Output the [X, Y] coordinate of the center of the cell containing the given text.  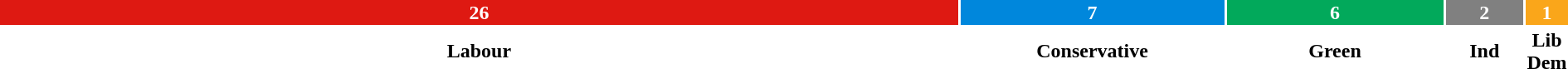
26 [480, 12]
1 [1546, 12]
7 [1093, 12]
6 [1334, 12]
2 [1485, 12]
